Detect which cell encompasses the target text, then output its (X, Y) center coordinate. 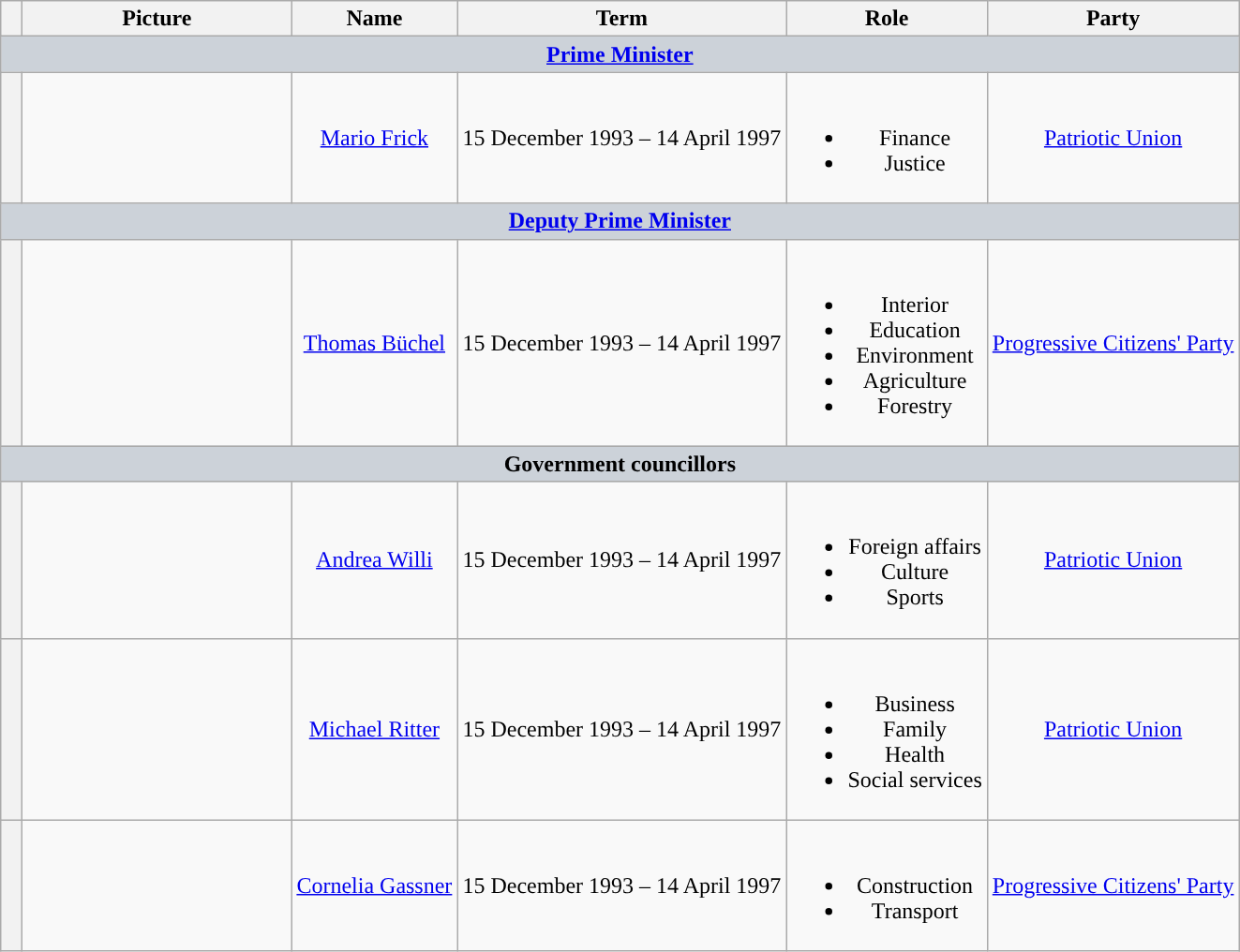
InteriorEducationEnvironmentAgricultureForestry (887, 343)
Name (375, 19)
Prime Minister (620, 54)
Term (622, 19)
Government councillors (620, 464)
Role (887, 19)
Party (1113, 19)
Cornelia Gassner (375, 885)
Foreign affairsCultureSports (887, 560)
Michael Ritter (375, 729)
ConstructionTransport (887, 885)
Thomas Büchel (375, 343)
Mario Frick (375, 138)
Deputy Prime Minister (620, 221)
FinanceJustice (887, 138)
Picture (157, 19)
BusinessFamilyHealthSocial services (887, 729)
Andrea Willi (375, 560)
